Capture the cell that displays the provided text and extract its [X, Y] central coordinate. 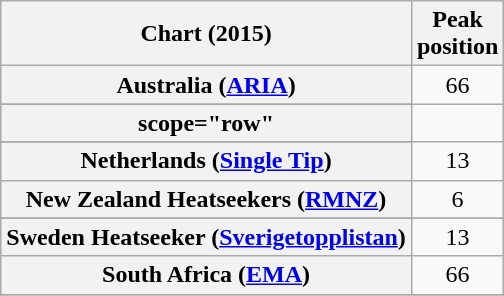
6 [457, 199]
Netherlands (Single Tip) [206, 161]
South Africa (EMA) [206, 275]
scope="row" [206, 123]
New Zealand Heatseekers (RMNZ) [206, 199]
Australia (ARIA) [206, 85]
Chart (2015) [206, 34]
Sweden Heatseeker (Sverigetopplistan) [206, 237]
Peak position [457, 34]
